Scan for the cell matching the given text and deliver its (x, y) coordinate at center. 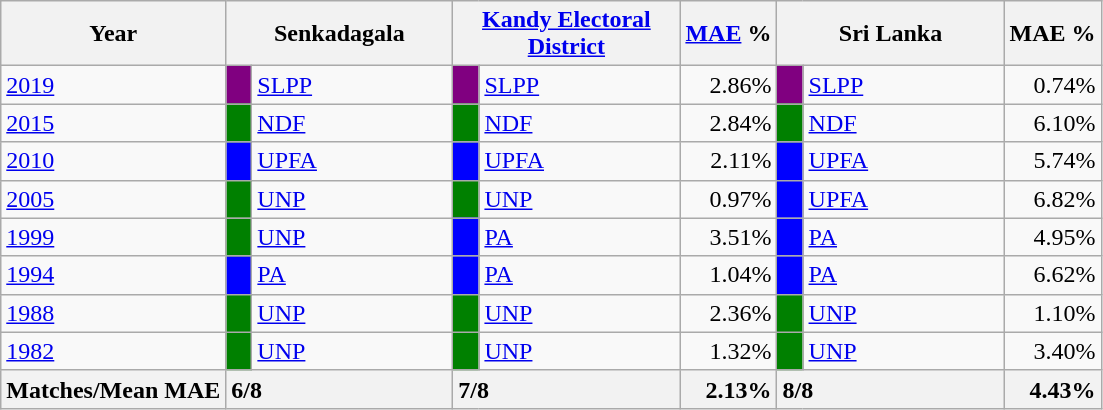
1982 (114, 351)
2015 (114, 123)
6.10% (1052, 123)
3.51% (728, 237)
1.10% (1052, 313)
2005 (114, 199)
Senkadagala (340, 34)
8/8 (890, 389)
Kandy Electoral District (566, 34)
Matches/Mean MAE (114, 389)
2.84% (728, 123)
4.95% (1052, 237)
2.13% (728, 389)
2.36% (728, 313)
5.74% (1052, 161)
4.43% (1052, 389)
2010 (114, 161)
7/8 (566, 389)
Sri Lanka (890, 34)
1.04% (728, 275)
6.82% (1052, 199)
1994 (114, 275)
1.32% (728, 351)
6.62% (1052, 275)
1988 (114, 313)
6/8 (340, 389)
2019 (114, 85)
0.74% (1052, 85)
0.97% (728, 199)
2.11% (728, 161)
2.86% (728, 85)
1999 (114, 237)
3.40% (1052, 351)
Year (114, 34)
